Return the (x, y) coordinate for the center point of the cell that contains the specified text.  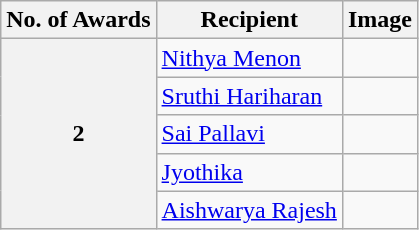
Aishwarya Rajesh (249, 210)
Sruthi Hariharan (249, 96)
2 (78, 134)
Jyothika (249, 172)
Image (380, 20)
Nithya Menon (249, 58)
No. of Awards (78, 20)
Sai Pallavi (249, 134)
Recipient (249, 20)
